From the cell containing the given text, extract its center point as (X, Y) coordinate. 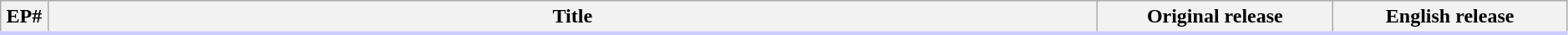
Original release (1215, 17)
Title (573, 17)
English release (1450, 17)
EP# (24, 17)
